Output the [x, y] coordinate of the center of the cell containing the given text.  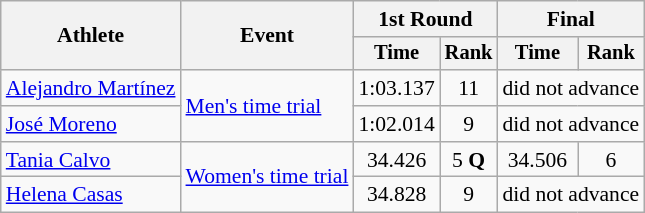
34.426 [396, 160]
1st Round [425, 19]
Tania Calvo [91, 160]
Helena Casas [91, 195]
Men's time trial [268, 106]
34.828 [396, 195]
6 [612, 160]
34.506 [537, 160]
11 [469, 88]
Alejandro Martínez [91, 88]
Final [570, 19]
1:03.137 [396, 88]
Athlete [91, 36]
Women's time trial [268, 178]
José Moreno [91, 124]
1:02.014 [396, 124]
5 Q [469, 160]
Event [268, 36]
